Capture the cell that displays the provided text and extract its (x, y) central coordinate. 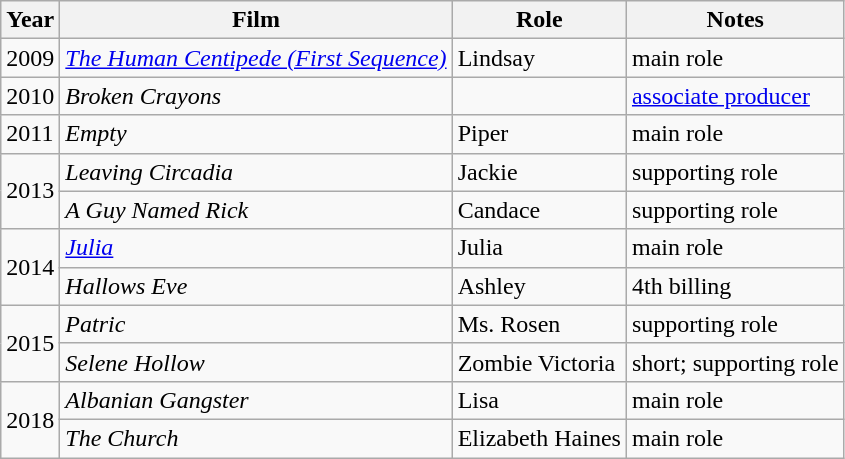
Zombie Victoria (539, 362)
associate producer (735, 96)
2011 (30, 134)
Year (30, 20)
Notes (735, 20)
The Human Centipede (First Sequence) (256, 58)
short; supporting role (735, 362)
Ashley (539, 286)
The Church (256, 438)
Albanian Gangster (256, 400)
2015 (30, 343)
Piper (539, 134)
2018 (30, 419)
2014 (30, 267)
A Guy Named Rick (256, 210)
Empty (256, 134)
Jackie (539, 172)
2013 (30, 191)
Elizabeth Haines (539, 438)
Broken Crayons (256, 96)
Role (539, 20)
Lisa (539, 400)
Candace (539, 210)
Leaving Circadia (256, 172)
2010 (30, 96)
4th billing (735, 286)
2009 (30, 58)
Patric (256, 324)
Ms. Rosen (539, 324)
Hallows Eve (256, 286)
Film (256, 20)
Selene Hollow (256, 362)
Lindsay (539, 58)
